For the text-containing cell, return its midpoint in [x, y] coordinate format. 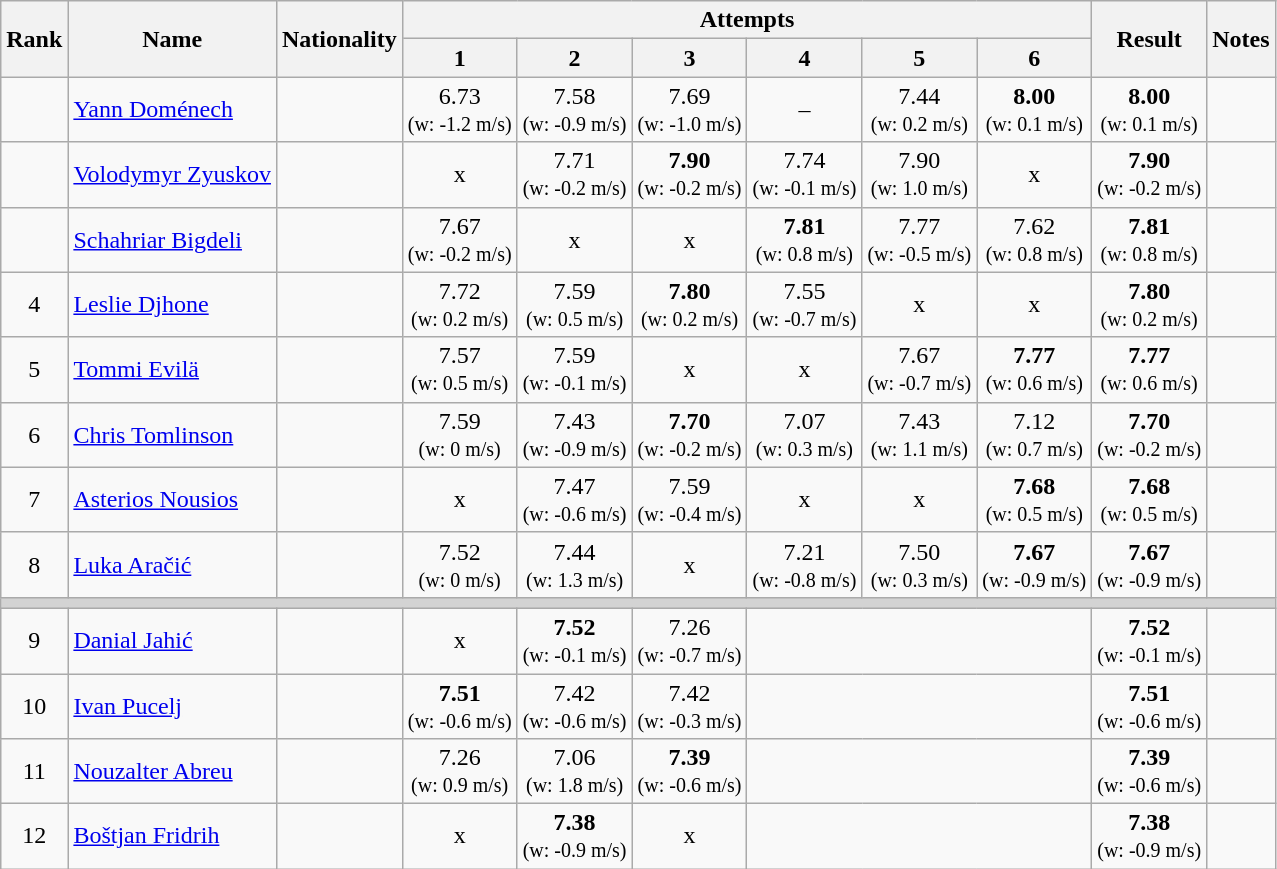
7.71(w: -0.2 m/s) [574, 174]
7.44(w: 0.2 m/s) [920, 110]
7.72(w: 0.2 m/s) [460, 304]
7.42(w: -0.6 m/s) [574, 706]
3 [690, 58]
9 [34, 640]
7.47(w: -0.6 m/s) [574, 500]
10 [34, 706]
Name [172, 39]
11 [34, 772]
7.43(w: -0.9 m/s) [574, 434]
Ivan Pucelj [172, 706]
Danial Jahić [172, 640]
7.59(w: 0 m/s) [460, 434]
7.67(w: -0.7 m/s) [920, 370]
7.67(w: -0.2 m/s) [460, 240]
7 [34, 500]
– [804, 110]
7.55(w: -0.7 m/s) [804, 304]
7.43(w: 1.1 m/s) [920, 434]
Luka Aračić [172, 564]
Boštjan Fridrih [172, 836]
12 [34, 836]
7.58(w: -0.9 m/s) [574, 110]
Nouzalter Abreu [172, 772]
7.21(w: -0.8 m/s) [804, 564]
7.26(w: 0.9 m/s) [460, 772]
7.59(w: 0.5 m/s) [574, 304]
7.57(w: 0.5 m/s) [460, 370]
Yann Doménech [172, 110]
7.62(w: 0.8 m/s) [1034, 240]
Notes [1241, 39]
7.07(w: 0.3 m/s) [804, 434]
1 [460, 58]
Schahriar Bigdeli [172, 240]
7.74(w: -0.1 m/s) [804, 174]
Chris Tomlinson [172, 434]
7.69(w: -1.0 m/s) [690, 110]
Leslie Djhone [172, 304]
7.44(w: 1.3 m/s) [574, 564]
7.52(w: 0 m/s) [460, 564]
2 [574, 58]
7.90(w: 1.0 m/s) [920, 174]
7.50(w: 0.3 m/s) [920, 564]
Rank [34, 39]
6.73(w: -1.2 m/s) [460, 110]
7.59(w: -0.4 m/s) [690, 500]
Result [1150, 39]
7.77(w: -0.5 m/s) [920, 240]
7.26(w: -0.7 m/s) [690, 640]
Volodymyr Zyuskov [172, 174]
7.12(w: 0.7 m/s) [1034, 434]
Asterios Nousios [172, 500]
Attempts [746, 20]
Nationality [339, 39]
7.42(w: -0.3 m/s) [690, 706]
7.06(w: 1.8 m/s) [574, 772]
7.59(w: -0.1 m/s) [574, 370]
Tommi Evilä [172, 370]
8 [34, 564]
